Extract the [X, Y] coordinate from the center of the cell holding the provided text.  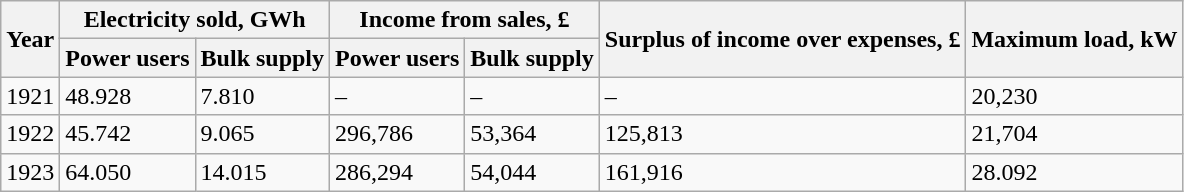
9.065 [262, 134]
286,294 [398, 172]
296,786 [398, 134]
Income from sales, £ [465, 20]
161,916 [782, 172]
21,704 [1074, 134]
54,044 [532, 172]
20,230 [1074, 96]
14.015 [262, 172]
1923 [30, 172]
53,364 [532, 134]
7.810 [262, 96]
125,813 [782, 134]
64.050 [128, 172]
28.092 [1074, 172]
Maximum load, kW [1074, 39]
Year [30, 39]
1921 [30, 96]
48.928 [128, 96]
Electricity sold, GWh [195, 20]
45.742 [128, 134]
1922 [30, 134]
Surplus of income over expenses, £ [782, 39]
